Search for the cell housing the specified text and yield its (x, y) center coordinate. 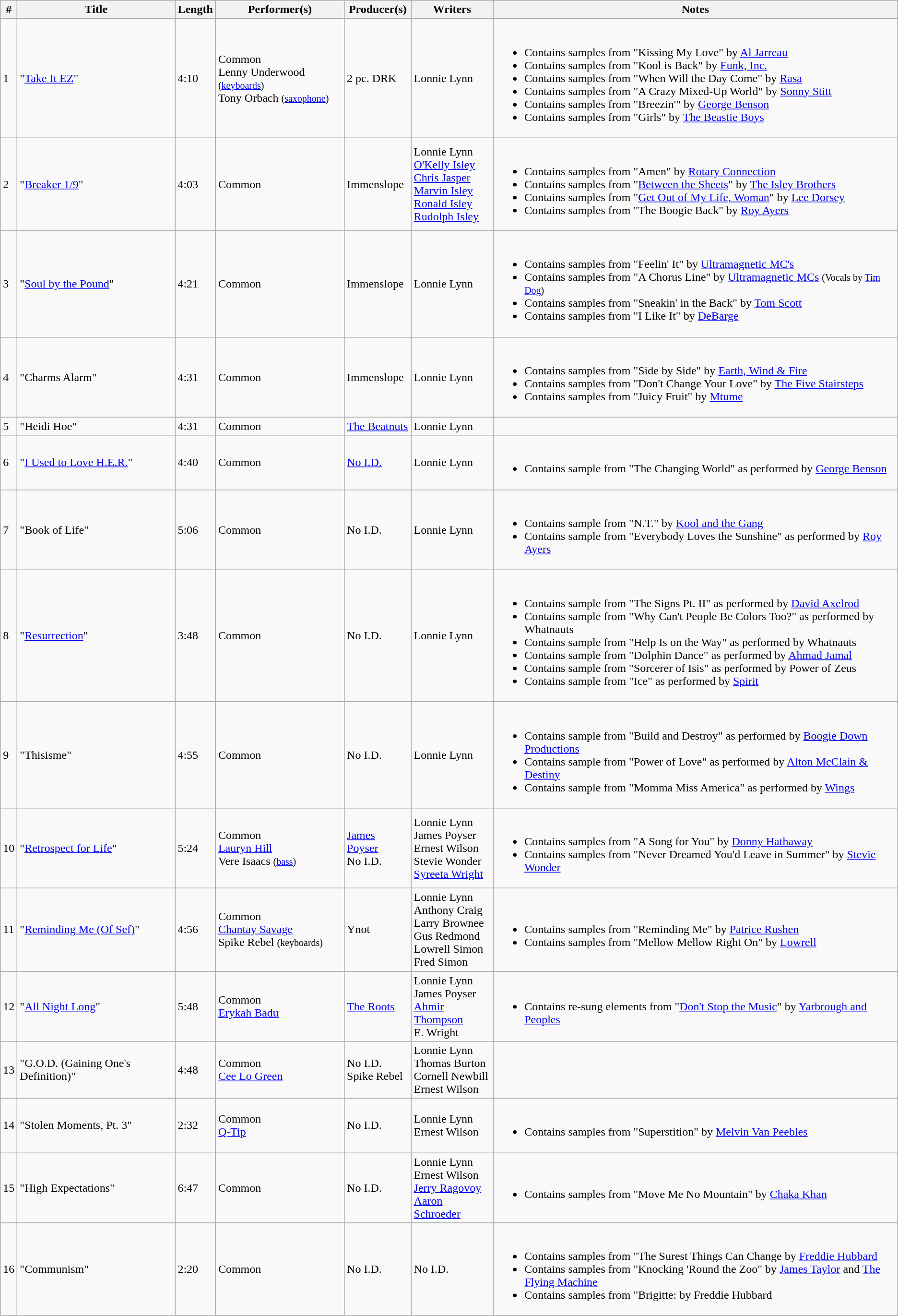
7 (9, 530)
"Charms Alarm" (96, 377)
Lonnie LynnAnthony CraigLarry BrowneeGus RedmondLowrell SimonFred Simon (452, 929)
Performer(s) (280, 10)
16 (9, 1269)
Contains samples from "Reminding Me" by Patrice RushenContains samples from "Mellow Mellow Right On" by Lowrell (696, 929)
4:21 (195, 284)
Title (96, 10)
4:48 (195, 1070)
4:03 (195, 184)
4:10 (195, 78)
Ynot (378, 929)
"Communism" (96, 1269)
Common Chantay Savage Spike Rebel (keyboards) (280, 929)
8 (9, 635)
"G.O.D. (Gaining One's Definition)" (96, 1070)
"Book of Life" (96, 530)
Producer(s) (378, 10)
Common Cee Lo Green (280, 1070)
"Stolen Moments, Pt. 3" (96, 1126)
5:06 (195, 530)
5 (9, 426)
Contains samples from "A Song for You" by Donny HathawayContains samples from "Never Dreamed You'd Leave in Summer" by Stevie Wonder (696, 848)
Common Erykah Badu (280, 1006)
Lonnie LynnO'Kelly IsleyChris JasperMarvin IsleyRonald IsleyRudolph Isley (452, 184)
Contains sample from "N.T." by Kool and the GangContains sample from "Everybody Loves the Sunshine" as performed by Roy Ayers (696, 530)
13 (9, 1070)
"Thisisme" (96, 754)
Contains samples from "Superstition" by Melvin Van Peebles (696, 1126)
1 (9, 78)
James Poyser No I.D. (378, 848)
Writers (452, 10)
4:56 (195, 929)
Lonnie LynnThomas BurtonCornell NewbillErnest Wilson (452, 1070)
"Resurrection" (96, 635)
Contains re-sung elements from "Don't Stop the Music" by Yarbrough and Peoples (696, 1006)
Lonnie LynnJames PoyserAhmir ThompsonE. Wright (452, 1006)
12 (9, 1006)
Common Q-Tip (280, 1126)
"Heidi Hoe" (96, 426)
9 (9, 754)
The Roots (378, 1006)
Lonnie LynnErnest Wilson (452, 1126)
"Take It EZ" (96, 78)
4 (9, 377)
# (9, 10)
"All Night Long" (96, 1006)
"I Used to Love H.E.R." (96, 463)
10 (9, 848)
5:48 (195, 1006)
3 (9, 284)
"High Expectations" (96, 1188)
6 (9, 463)
3:48 (195, 635)
"Soul by the Pound" (96, 284)
"Retrospect for Life" (96, 848)
Lonnie LynnJames PoyserErnest WilsonStevie WonderSyreeta Wright (452, 848)
4:40 (195, 463)
2:20 (195, 1269)
Length (195, 10)
Lonnie LynnErnest WilsonJerry RagovoyAaron Schroeder (452, 1188)
14 (9, 1126)
"Reminding Me (Of Sef)" (96, 929)
Notes (696, 10)
The Beatnuts (378, 426)
6:47 (195, 1188)
No I.D. Spike Rebel (378, 1070)
2 (9, 184)
2:32 (195, 1126)
"Breaker 1/9" (96, 184)
2 pc. DRK (378, 78)
4:55 (195, 754)
Contains sample from "The Changing World" as performed by George Benson (696, 463)
Common Lauryn Hill Vere Isaacs (bass) (280, 848)
Common Lenny Underwood (keyboards) Tony Orbach (saxophone) (280, 78)
15 (9, 1188)
5:24 (195, 848)
11 (9, 929)
Contains samples from "Move Me No Mountain" by Chaka Khan (696, 1188)
